Capture the cell that displays the provided text and extract its (x, y) central coordinate. 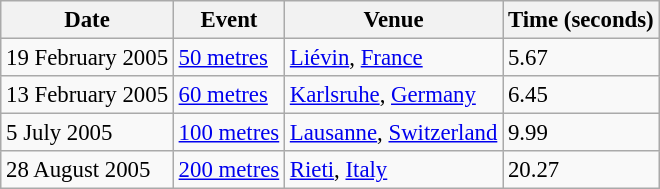
Rieti, Italy (394, 170)
9.99 (581, 133)
Time (seconds) (581, 20)
13 February 2005 (88, 95)
100 metres (228, 133)
Liévin, France (394, 58)
50 metres (228, 58)
19 February 2005 (88, 58)
Date (88, 20)
Event (228, 20)
5.67 (581, 58)
5 July 2005 (88, 133)
28 August 2005 (88, 170)
Lausanne, Switzerland (394, 133)
200 metres (228, 170)
Karlsruhe, Germany (394, 95)
Venue (394, 20)
6.45 (581, 95)
20.27 (581, 170)
60 metres (228, 95)
